For the text-containing cell, return its midpoint in [x, y] coordinate format. 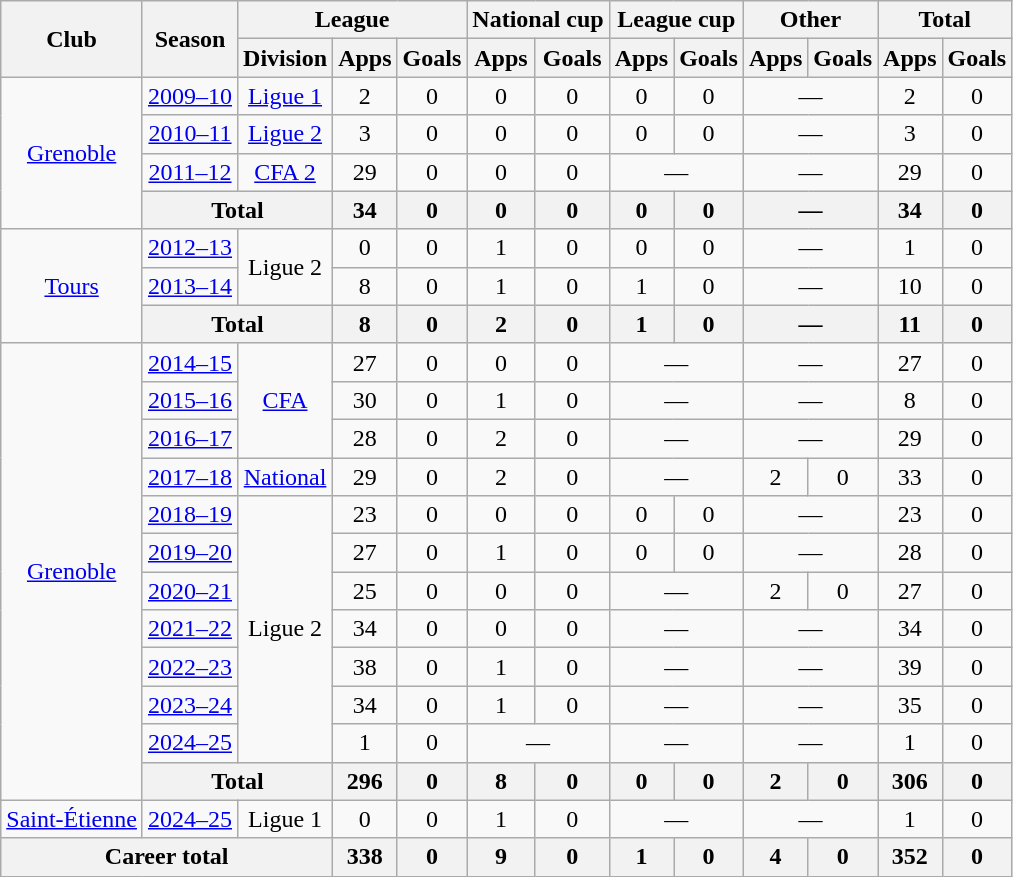
2023–24 [190, 705]
2016–17 [190, 438]
4 [775, 857]
33 [910, 477]
2019–20 [190, 553]
National cup [538, 20]
10 [910, 286]
Saint-Étienne [72, 819]
2009–10 [190, 96]
2010–11 [190, 134]
2012–13 [190, 248]
2015–16 [190, 400]
35 [910, 705]
Division [286, 58]
30 [365, 400]
2018–19 [190, 515]
CFA [286, 400]
11 [910, 324]
9 [501, 857]
39 [910, 667]
2013–14 [190, 286]
2022–23 [190, 667]
2021–22 [190, 629]
League [352, 20]
National [286, 477]
2011–12 [190, 172]
Club [72, 39]
306 [910, 781]
Tours [72, 286]
352 [910, 857]
38 [365, 667]
Other [810, 20]
2020–21 [190, 591]
25 [365, 591]
Career total [167, 857]
2017–18 [190, 477]
2014–15 [190, 362]
CFA 2 [286, 172]
296 [365, 781]
League cup [676, 20]
Season [190, 39]
338 [365, 857]
